Provide the (x, y) coordinate of the cell's center where the given text is located.  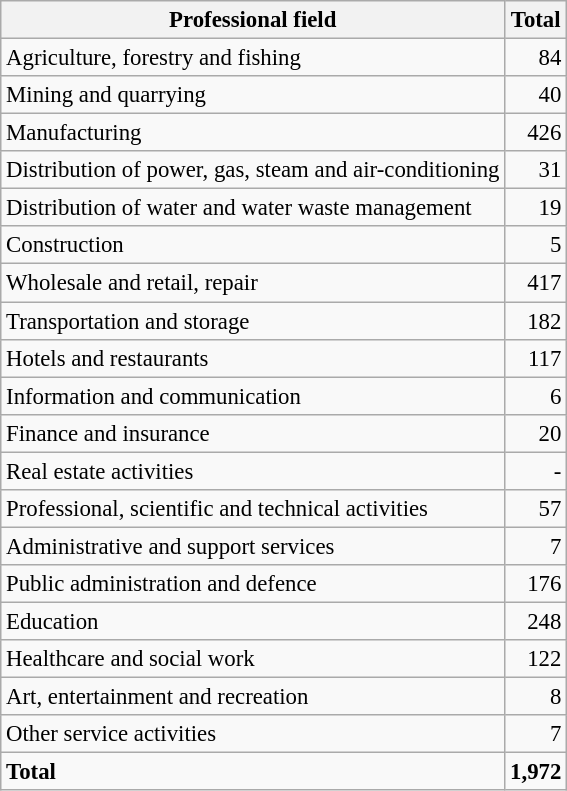
Real estate activities (253, 471)
Mining and quarrying (253, 95)
Hotels and restaurants (253, 358)
19 (536, 208)
5 (536, 245)
Art, entertainment and recreation (253, 697)
57 (536, 509)
Finance and insurance (253, 433)
Professional field (253, 20)
Healthcare and social work (253, 659)
20 (536, 433)
Administrative and support services (253, 546)
Distribution of power, gas, steam and air-conditioning (253, 170)
1,972 (536, 772)
Distribution of water and water waste management (253, 208)
Education (253, 621)
- (536, 471)
Public administration and defence (253, 584)
40 (536, 95)
176 (536, 584)
Other service activities (253, 734)
Agriculture, forestry and fishing (253, 58)
248 (536, 621)
84 (536, 58)
426 (536, 133)
Construction (253, 245)
Professional, scientific and technical activities (253, 509)
Manufacturing (253, 133)
117 (536, 358)
182 (536, 321)
122 (536, 659)
8 (536, 697)
Information and communication (253, 396)
Transportation and storage (253, 321)
417 (536, 283)
Wholesale and retail, repair (253, 283)
31 (536, 170)
6 (536, 396)
